Output the (x, y) coordinate of the center of the cell containing the given text.  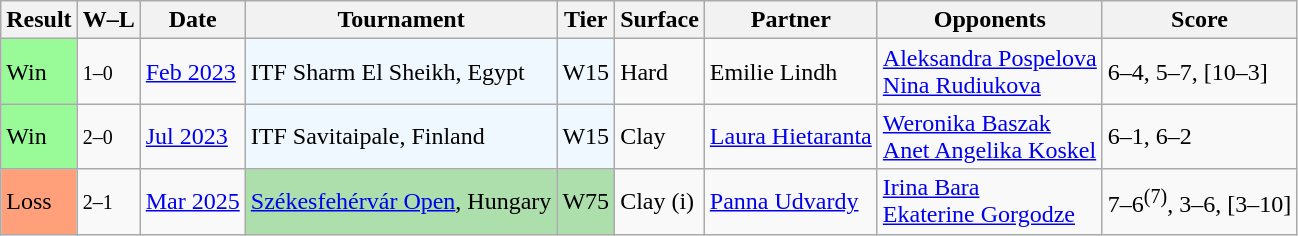
Hard (660, 72)
Surface (660, 20)
6–1, 6–2 (1199, 136)
Clay (i) (660, 202)
ITF Sharm El Sheikh, Egypt (401, 72)
Aleksandra Pospelova Nina Rudiukova (990, 72)
Loss (39, 202)
W–L (108, 20)
7–6(7), 3–6, [3–10] (1199, 202)
2–1 (108, 202)
Jul 2023 (192, 136)
Clay (660, 136)
Score (1199, 20)
Tier (586, 20)
Result (39, 20)
Weronika Baszak Anet Angelika Koskel (990, 136)
Laura Hietaranta (790, 136)
W75 (586, 202)
1–0 (108, 72)
Emilie Lindh (790, 72)
Feb 2023 (192, 72)
Mar 2025 (192, 202)
Tournament (401, 20)
Date (192, 20)
6–4, 5–7, [10–3] (1199, 72)
Irina Bara Ekaterine Gorgodze (990, 202)
Panna Udvardy (790, 202)
ITF Savitaipale, Finland (401, 136)
2–0 (108, 136)
Partner (790, 20)
Székesfehérvár Open, Hungary (401, 202)
Opponents (990, 20)
